Pinpoint the cell where the given text exists, returning its (X, Y) midpoint coordinate. 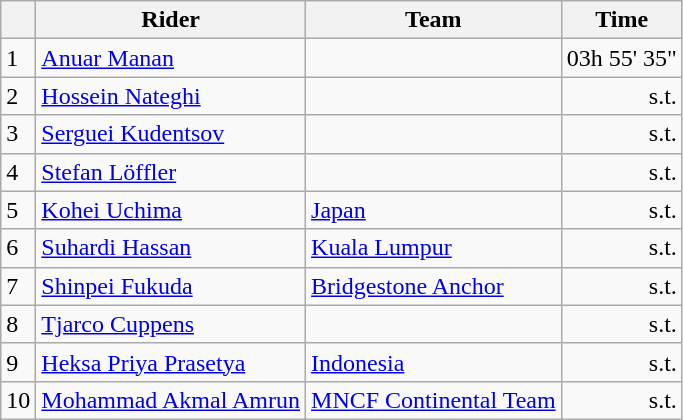
10 (18, 400)
7 (18, 286)
Shinpei Fukuda (171, 286)
MNCF Continental Team (434, 400)
Hossein Nateghi (171, 96)
Kuala Lumpur (434, 248)
Anuar Manan (171, 58)
3 (18, 134)
Bridgestone Anchor (434, 286)
Kohei Uchima (171, 210)
Stefan Löffler (171, 172)
Tjarco Cuppens (171, 324)
4 (18, 172)
Team (434, 20)
Time (622, 20)
Suhardi Hassan (171, 248)
03h 55' 35" (622, 58)
Serguei Kudentsov (171, 134)
5 (18, 210)
Japan (434, 210)
6 (18, 248)
9 (18, 362)
1 (18, 58)
Heksa Priya Prasetya (171, 362)
Indonesia (434, 362)
8 (18, 324)
Mohammad Akmal Amrun (171, 400)
2 (18, 96)
Rider (171, 20)
